Pinpoint the cell where the given text exists, returning its (x, y) midpoint coordinate. 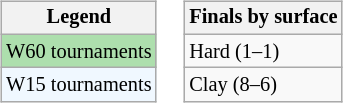
Legend (78, 18)
Finals by surface (263, 18)
W15 tournaments (78, 85)
W60 tournaments (78, 51)
Clay (8–6) (263, 85)
Hard (1–1) (263, 51)
